Determine the (x, y) coordinate at the center of the cell enclosing the given text.  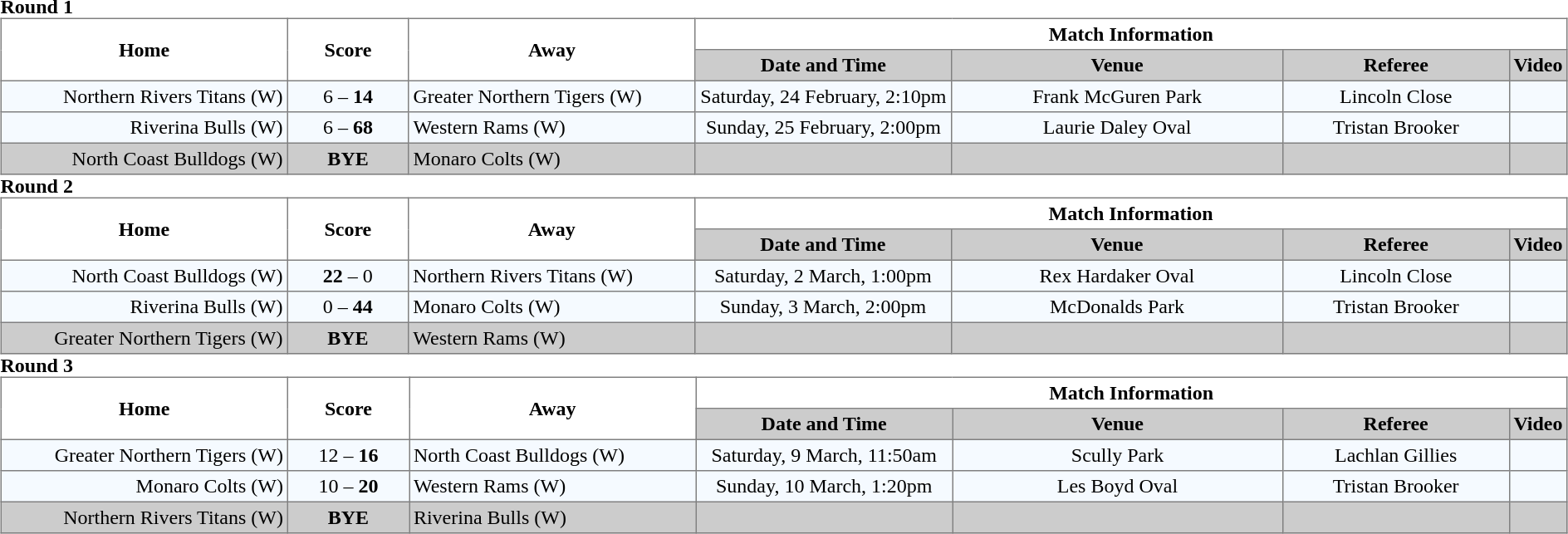
22 – 0 (348, 276)
Saturday, 24 February, 2:10pm (824, 96)
Lachlan Gillies (1395, 455)
Rex Hardaker Oval (1116, 276)
Les Boyd Oval (1118, 487)
McDonalds Park (1116, 307)
6 – 68 (348, 128)
Scully Park (1118, 455)
Laurie Daley Oval (1117, 128)
10 – 20 (349, 487)
Sunday, 10 March, 1:20pm (824, 487)
Frank McGuren Park (1117, 96)
6 – 14 (348, 96)
Saturday, 2 March, 1:00pm (822, 276)
Saturday, 9 March, 11:50am (824, 455)
Sunday, 3 March, 2:00pm (822, 307)
0 – 44 (348, 307)
Sunday, 25 February, 2:00pm (824, 128)
12 – 16 (349, 455)
